Determine the [X, Y] coordinate at the center of the cell enclosing the given text.  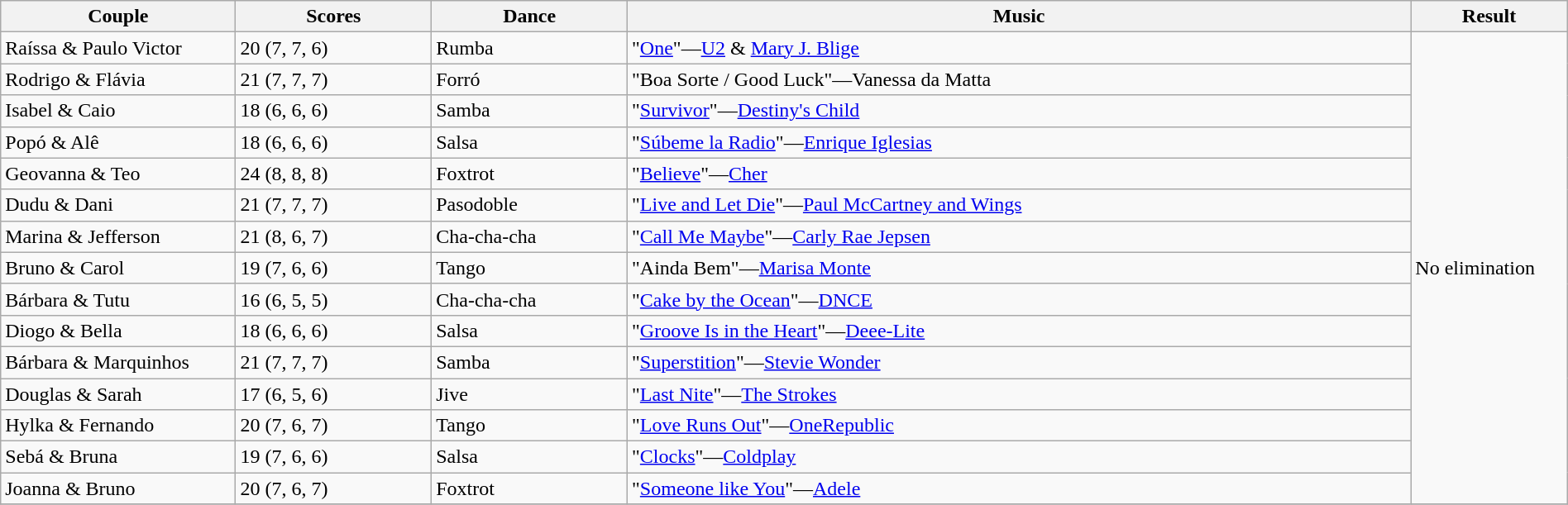
Jive [529, 394]
21 (8, 6, 7) [334, 236]
"Survivor"—Destiny's Child [1019, 111]
Sebá & Bruna [118, 457]
Bárbara & Marquinhos [118, 362]
Douglas & Sarah [118, 394]
Couple [118, 17]
"Boa Sorte / Good Luck"—Vanessa da Matta [1019, 79]
"Superstition"—Stevie Wonder [1019, 362]
Music [1019, 17]
Pasodoble [529, 205]
Marina & Jefferson [118, 236]
Joanna & Bruno [118, 488]
"Clocks"—Coldplay [1019, 457]
"Ainda Bem"—Marisa Monte [1019, 268]
Forró [529, 79]
Raíssa & Paulo Victor [118, 48]
Hylka & Fernando [118, 426]
Rumba [529, 48]
Dudu & Dani [118, 205]
"Call Me Maybe"—Carly Rae Jepsen [1019, 236]
"Love Runs Out"—OneRepublic [1019, 426]
Scores [334, 17]
Dance [529, 17]
Result [1489, 17]
Geovanna & Teo [118, 174]
17 (6, 5, 6) [334, 394]
"Someone like You"—Adele [1019, 488]
"Live and Let Die"—Paul McCartney and Wings [1019, 205]
Diogo & Bella [118, 331]
"One"—U2 & Mary J. Blige [1019, 48]
Popó & Alê [118, 142]
Rodrigo & Flávia [118, 79]
"Cake by the Ocean"—DNCE [1019, 299]
Isabel & Caio [118, 111]
"Súbeme la Radio"—Enrique Iglesias [1019, 142]
20 (7, 7, 6) [334, 48]
Bruno & Carol [118, 268]
"Last Nite"—The Strokes [1019, 394]
24 (8, 8, 8) [334, 174]
"Believe"—Cher [1019, 174]
No elimination [1489, 268]
"Groove Is in the Heart"—Deee-Lite [1019, 331]
Bárbara & Tutu [118, 299]
16 (6, 5, 5) [334, 299]
